Extract the [X, Y] coordinate from the center of the cell holding the provided text.  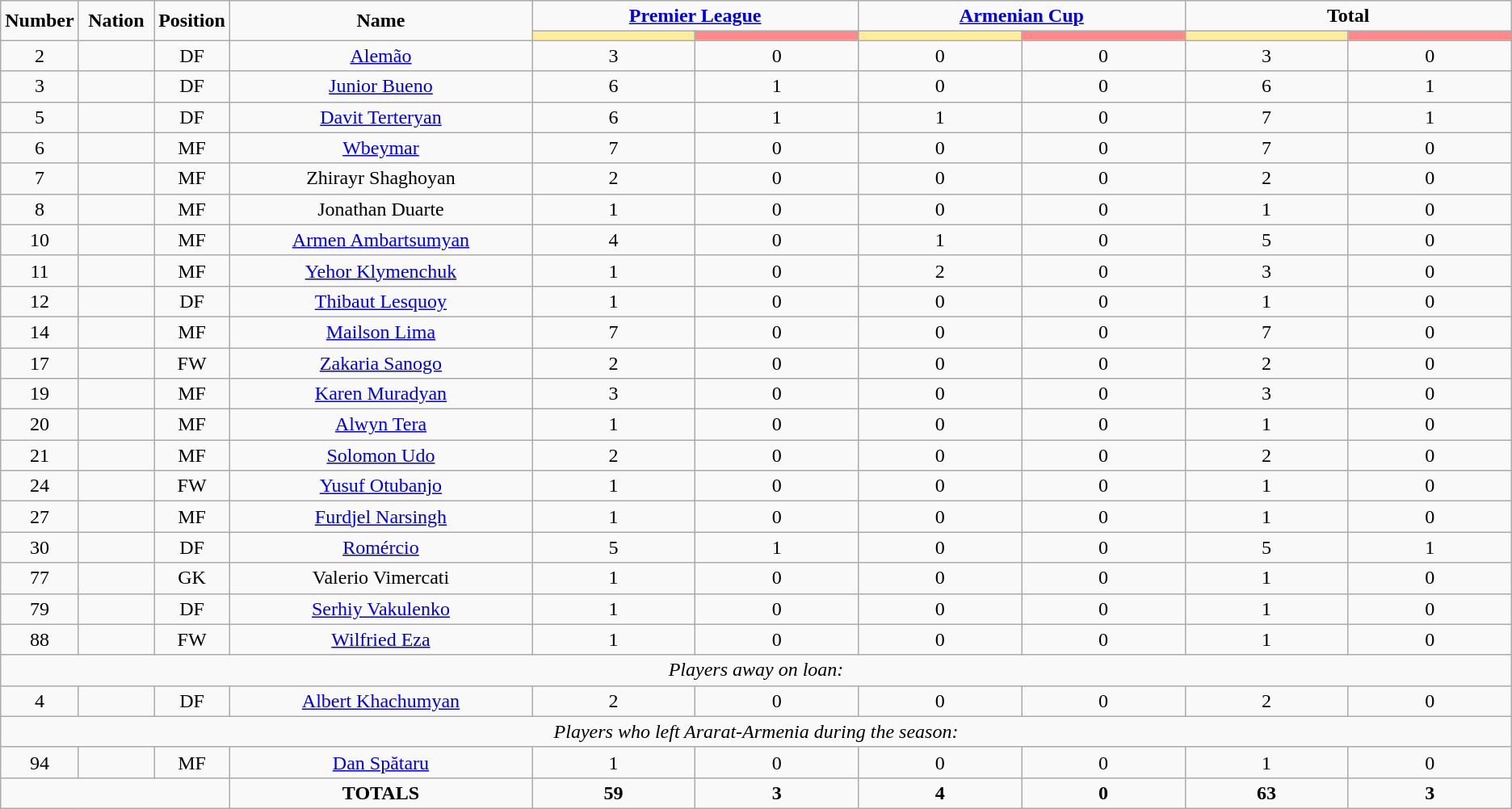
Players away on loan: [756, 670]
19 [40, 394]
Wilfried Eza [380, 639]
Number [40, 21]
Furdjel Narsingh [380, 517]
Thibaut Lesquoy [380, 301]
Zhirayr Shaghoyan [380, 178]
GK [192, 578]
Valerio Vimercati [380, 578]
Nation [116, 21]
79 [40, 609]
21 [40, 455]
Jonathan Duarte [380, 209]
Armen Ambartsumyan [380, 240]
Name [380, 21]
TOTALS [380, 793]
20 [40, 425]
Romércio [380, 547]
Alemão [380, 56]
Solomon Udo [380, 455]
27 [40, 517]
10 [40, 240]
14 [40, 332]
30 [40, 547]
Mailson Lima [380, 332]
Serhiy Vakulenko [380, 609]
59 [613, 793]
Premier League [695, 16]
94 [40, 762]
Yehor Klymenchuk [380, 270]
Position [192, 21]
11 [40, 270]
Karen Muradyan [380, 394]
Yusuf Otubanjo [380, 486]
Albert Khachumyan [380, 701]
Zakaria Sanogo [380, 363]
12 [40, 301]
Total [1348, 16]
Players who left Ararat-Armenia during the season: [756, 731]
88 [40, 639]
Dan Spătaru [380, 762]
Alwyn Tera [380, 425]
77 [40, 578]
Wbeymar [380, 148]
Davit Terteryan [380, 117]
24 [40, 486]
8 [40, 209]
Junior Bueno [380, 86]
63 [1266, 793]
Armenian Cup [1022, 16]
17 [40, 363]
